Provide the (x, y) coordinate of the cell's center where the given text is located.  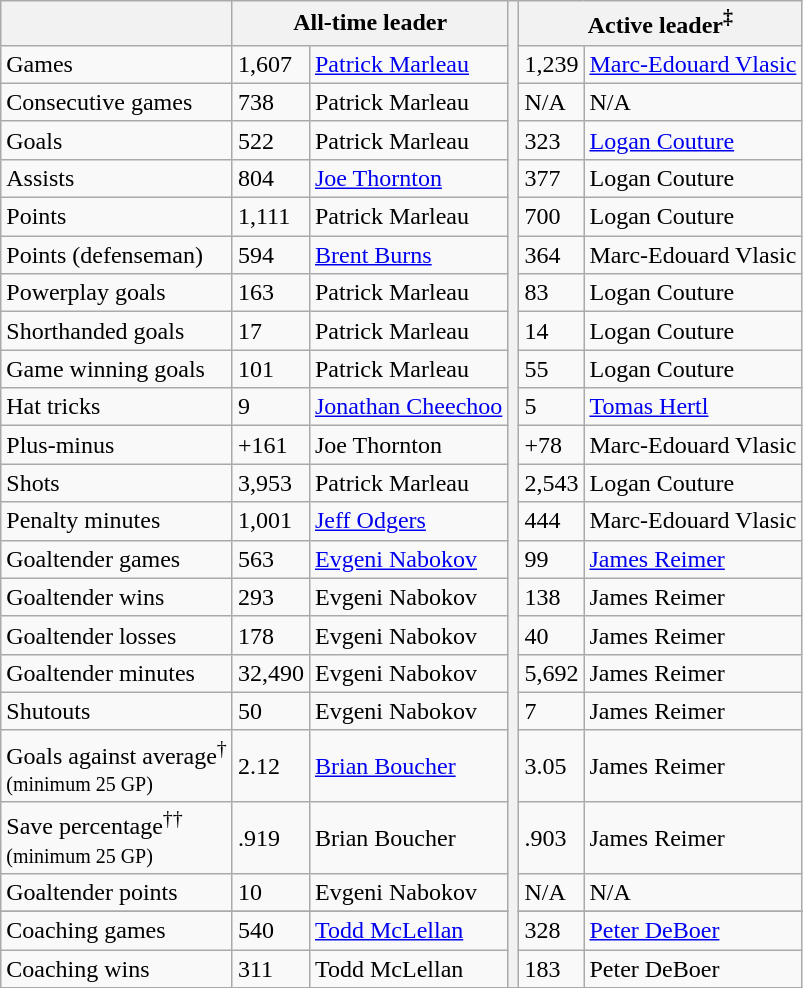
Brent Burns (408, 255)
.919 (270, 838)
50 (270, 711)
1,111 (270, 217)
32,490 (270, 673)
178 (270, 635)
17 (270, 331)
Powerplay goals (117, 293)
738 (270, 102)
293 (270, 597)
14 (552, 331)
364 (552, 255)
83 (552, 293)
Game winning goals (117, 369)
138 (552, 597)
163 (270, 293)
5 (552, 407)
Shots (117, 483)
Goals (117, 140)
Jeff Odgers (408, 521)
+161 (270, 445)
Goaltender losses (117, 635)
2,543 (552, 483)
10 (270, 893)
Goaltender games (117, 559)
Save percentage††(minimum 25 GP) (117, 838)
Goals against average†(minimum 25 GP) (117, 766)
9 (270, 407)
Goaltender points (117, 893)
3,953 (270, 483)
Coaching games (117, 931)
Plus-minus (117, 445)
All-time leader (370, 24)
1,607 (270, 64)
Coaching wins (117, 969)
.903 (552, 838)
522 (270, 140)
328 (552, 931)
Active leader‡ (660, 24)
540 (270, 931)
5,692 (552, 673)
Points (defenseman) (117, 255)
55 (552, 369)
Shutouts (117, 711)
Goaltender wins (117, 597)
99 (552, 559)
311 (270, 969)
Shorthanded goals (117, 331)
183 (552, 969)
Consecutive games (117, 102)
Points (117, 217)
+78 (552, 445)
1,001 (270, 521)
323 (552, 140)
40 (552, 635)
804 (270, 178)
Tomas Hertl (693, 407)
Games (117, 64)
3.05 (552, 766)
Jonathan Cheechoo (408, 407)
Hat tricks (117, 407)
2.12 (270, 766)
594 (270, 255)
101 (270, 369)
1,239 (552, 64)
563 (270, 559)
700 (552, 217)
377 (552, 178)
444 (552, 521)
Penalty minutes (117, 521)
Goaltender minutes (117, 673)
7 (552, 711)
Assists (117, 178)
